For the text-containing cell, return its midpoint in (x, y) coordinate format. 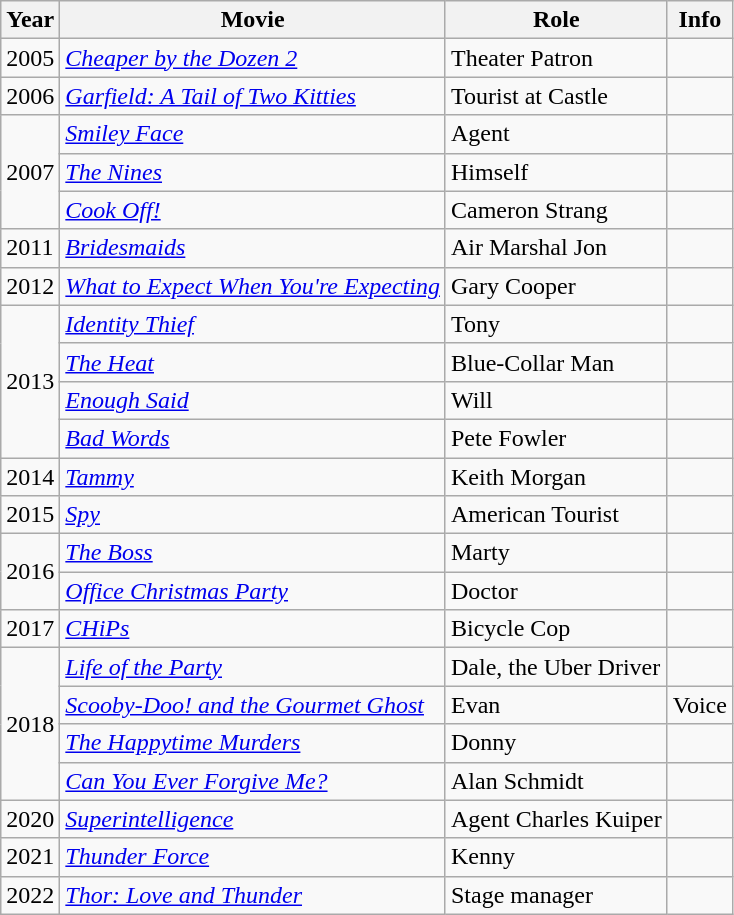
Tony (556, 324)
2016 (30, 572)
Doctor (556, 591)
CHiPs (253, 629)
Gary Cooper (556, 286)
Dale, the Uber Driver (556, 667)
Will (556, 400)
Enough Said (253, 400)
2015 (30, 515)
Thor: Love and Thunder (253, 895)
Role (556, 20)
Marty (556, 553)
2007 (30, 172)
Pete Fowler (556, 438)
Office Christmas Party (253, 591)
Blue-Collar Man (556, 362)
Stage manager (556, 895)
2022 (30, 895)
Donny (556, 743)
Garfield: A Tail of Two Kitties (253, 96)
Air Marshal Jon (556, 248)
Scooby-Doo! and the Gourmet Ghost (253, 705)
Thunder Force (253, 857)
2020 (30, 819)
Bad Words (253, 438)
Cameron Strang (556, 210)
2021 (30, 857)
Bicycle Cop (556, 629)
Identity Thief (253, 324)
Year (30, 20)
The Nines (253, 172)
Can You Ever Forgive Me? (253, 781)
Bridesmaids (253, 248)
Smiley Face (253, 134)
2012 (30, 286)
Alan Schmidt (556, 781)
Evan (556, 705)
The Heat (253, 362)
Agent Charles Kuiper (556, 819)
Kenny (556, 857)
Theater Patron (556, 58)
Voice (700, 705)
Movie (253, 20)
What to Expect When You're Expecting (253, 286)
Info (700, 20)
Tourist at Castle (556, 96)
2013 (30, 381)
Superintelligence (253, 819)
Life of the Party (253, 667)
2005 (30, 58)
Cook Off! (253, 210)
The Boss (253, 553)
Cheaper by the Dozen 2 (253, 58)
Himself (556, 172)
2018 (30, 724)
Tammy (253, 477)
American Tourist (556, 515)
2006 (30, 96)
2017 (30, 629)
Spy (253, 515)
2014 (30, 477)
The Happytime Murders (253, 743)
Agent (556, 134)
2011 (30, 248)
Keith Morgan (556, 477)
